Determine the (x, y) coordinate at the center of the cell enclosing the given text.  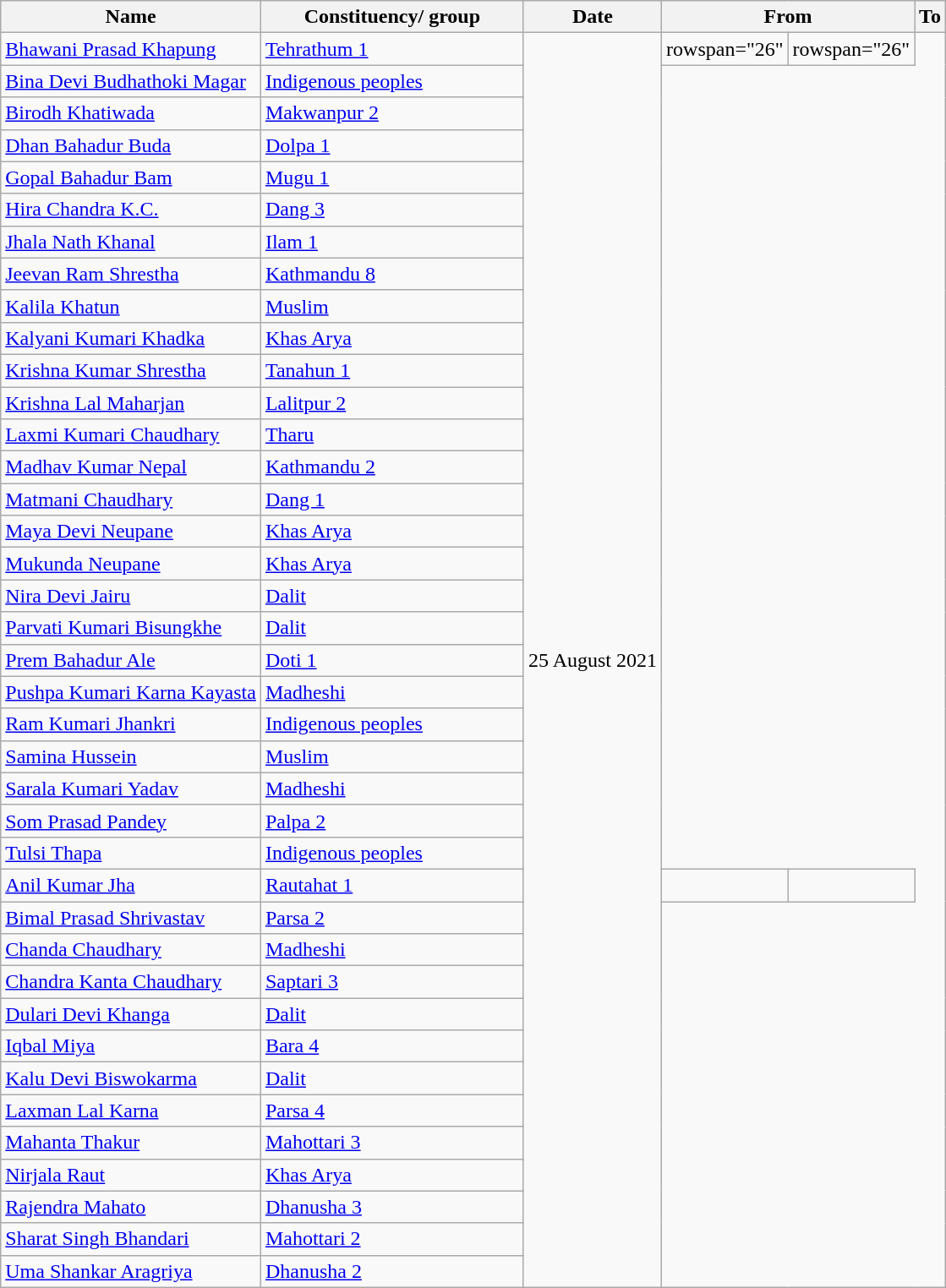
Krishna Lal Maharjan (131, 403)
Palpa 2 (392, 821)
Dang 3 (392, 210)
Parsa 4 (392, 1111)
Laxman Lal Karna (131, 1111)
Mahottari 2 (392, 1239)
Krishna Kumar Shrestha (131, 370)
Chanda Chaudhary (131, 950)
Gopal Bahadur Bam (131, 177)
Dang 1 (392, 499)
Rajendra Mahato (131, 1207)
Kalu Devi Biswokarma (131, 1078)
Name (131, 17)
Dulari Devi Khanga (131, 1014)
Dolpa 1 (392, 145)
Som Prasad Pandey (131, 821)
Ilam 1 (392, 242)
Sarala Kumari Yadav (131, 789)
Bhawani Prasad Khapung (131, 49)
Tharu (392, 435)
Uma Shankar Aragriya (131, 1271)
Mahanta Thakur (131, 1143)
Birodh Khatiwada (131, 113)
Maya Devi Neupane (131, 532)
Pushpa Kumari Karna Kayasta (131, 692)
Makwanpur 2 (392, 113)
Dhanusha 2 (392, 1271)
Bara 4 (392, 1046)
Doti 1 (392, 660)
Hira Chandra K.C. (131, 210)
Madhav Kumar Nepal (131, 467)
Parvati Kumari Bisungkhe (131, 628)
Dhanusha 3 (392, 1207)
Matmani Chaudhary (131, 499)
Sharat Singh Bhandari (131, 1239)
Kalila Khatun (131, 306)
Tulsi Thapa (131, 853)
Tehrathum 1 (392, 49)
Jhala Nath Khanal (131, 242)
Bina Devi Budhathoki Magar (131, 81)
Mugu 1 (392, 177)
Jeevan Ram Shrestha (131, 274)
Rautahat 1 (392, 885)
Mahottari 3 (392, 1143)
25 August 2021 (592, 660)
Anil Kumar Jha (131, 885)
Tanahun 1 (392, 370)
Lalitpur 2 (392, 403)
Kathmandu 2 (392, 467)
Iqbal Miya (131, 1046)
Saptari 3 (392, 982)
Nirjala Raut (131, 1175)
Parsa 2 (392, 917)
Prem Bahadur Ale (131, 660)
Nira Devi Jairu (131, 596)
Constituency/ group (392, 17)
Chandra Kanta Chaudhary (131, 982)
From (788, 17)
To (930, 17)
Kalyani Kumari Khadka (131, 338)
Mukunda Neupane (131, 564)
Date (592, 17)
Dhan Bahadur Buda (131, 145)
Bimal Prasad Shrivastav (131, 917)
Ram Kumari Jhankri (131, 724)
Samina Hussein (131, 756)
Laxmi Kumari Chaudhary (131, 435)
Kathmandu 8 (392, 274)
